Identify which cell holds the provided text, then report its (x, y) central coordinate. 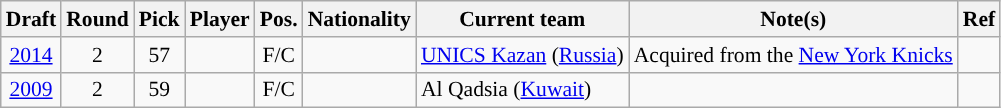
Acquired from the New York Knicks (794, 55)
Nationality (360, 19)
2009 (31, 90)
2014 (31, 55)
Note(s) (794, 19)
Al Qadsia (Kuwait) (522, 90)
59 (160, 90)
Round (98, 19)
Ref (979, 19)
UNICS Kazan (Russia) (522, 55)
57 (160, 55)
Current team (522, 19)
Pick (160, 19)
Pos. (279, 19)
Draft (31, 19)
Player (220, 19)
